Return the [x, y] coordinate for the center point of the cell that contains the specified text.  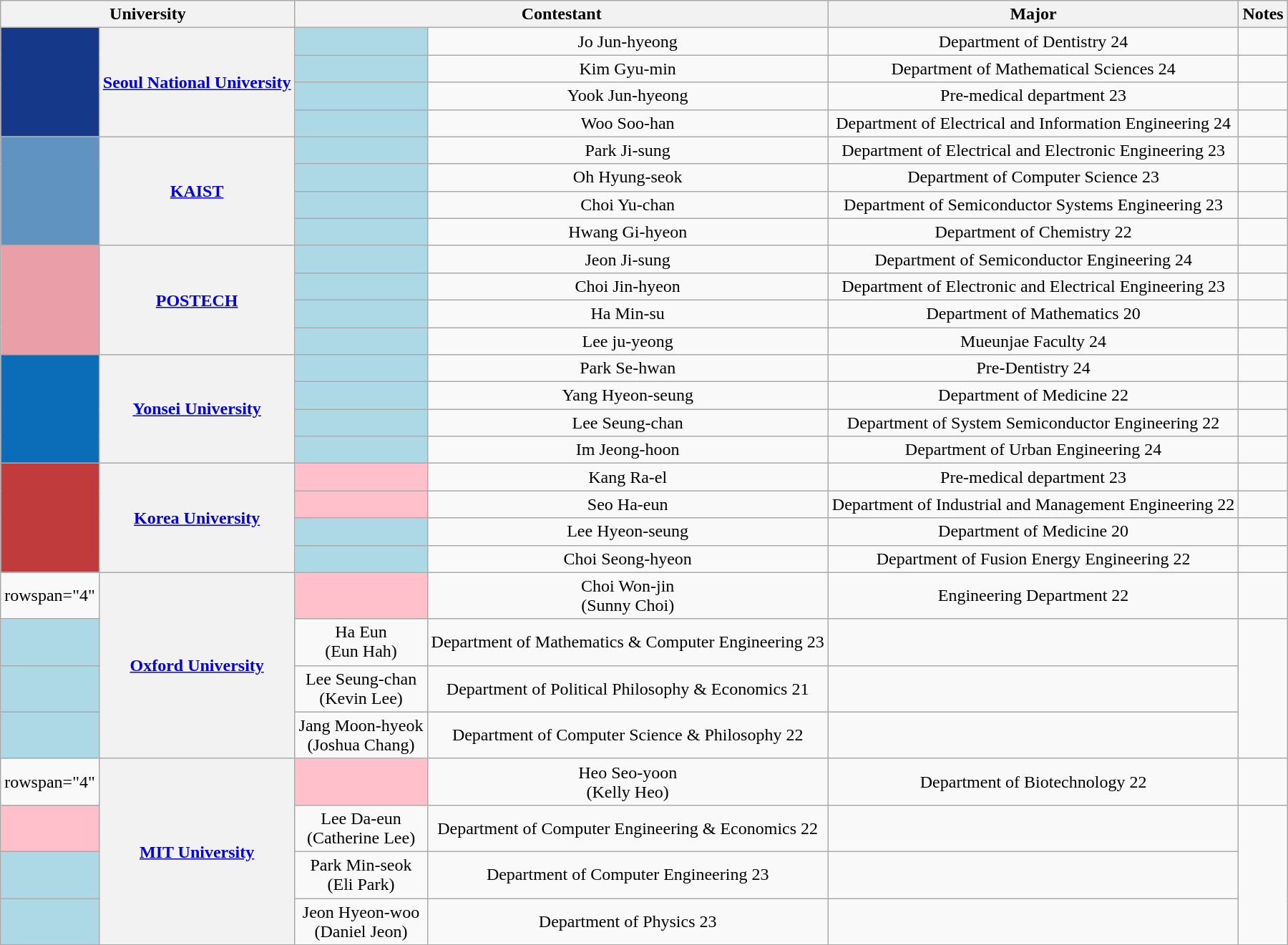
Korea University [197, 518]
Heo Seo-yoon(Kelly Heo) [628, 781]
Jeon Hyeon-woo(Daniel Jeon) [361, 921]
Choi Seong-hyeon [628, 559]
Lee ju-yeong [628, 341]
University [147, 14]
Department of Semiconductor Engineering 24 [1033, 259]
Department of Dentistry 24 [1033, 41]
Major [1033, 14]
Lee Seung-chan [628, 423]
Department of Chemistry 22 [1033, 232]
Department of Physics 23 [628, 921]
Department of Mathematics 20 [1033, 313]
Department of Medicine 22 [1033, 396]
Department of Urban Engineering 24 [1033, 450]
Department of Computer Science 23 [1033, 177]
Department of Electrical and Information Engineering 24 [1033, 123]
POSTECH [197, 300]
Seoul National University [197, 82]
Jang Moon-hyeok(Joshua Chang) [361, 735]
Department of Electronic and Electrical Engineering 23 [1033, 286]
MIT University [197, 851]
Department of Mathematical Sciences 24 [1033, 69]
KAIST [197, 191]
Choi Yu-chan [628, 205]
Seo Ha-eun [628, 504]
Kang Ra-el [628, 477]
Kim Gyu-min [628, 69]
Woo Soo-han [628, 123]
Lee Seung-chan(Kevin Lee) [361, 688]
Department of Computer Science & Philosophy 22 [628, 735]
Department of Medicine 20 [1033, 532]
Yang Hyeon-seung [628, 396]
Pre-Dentistry 24 [1033, 368]
Jeon Ji-sung [628, 259]
Department of Industrial and Management Engineering 22 [1033, 504]
Park Min-seok(Eli Park) [361, 874]
Yonsei University [197, 409]
Department of Biotechnology 22 [1033, 781]
Ha Eun(Eun Hah) [361, 642]
Department of Political Philosophy & Economics 21 [628, 688]
Choi Jin-hyeon [628, 286]
Department of System Semiconductor Engineering 22 [1033, 423]
Department of Semiconductor Systems Engineering 23 [1033, 205]
Ha Min-su [628, 313]
Park Se-hwan [628, 368]
Choi Won-jin(Sunny Choi) [628, 595]
Department of Fusion Energy Engineering 22 [1033, 559]
Notes [1263, 14]
Oh Hyung-seok [628, 177]
Mueunjae Faculty 24 [1033, 341]
Engineering Department 22 [1033, 595]
Im Jeong-hoon [628, 450]
Oxford University [197, 665]
Department of Computer Engineering & Economics 22 [628, 828]
Park Ji-sung [628, 150]
Department of Mathematics & Computer Engineering 23 [628, 642]
Lee Hyeon-seung [628, 532]
Contestant [561, 14]
Jo Jun-hyeong [628, 41]
Department of Computer Engineering 23 [628, 874]
Hwang Gi-hyeon [628, 232]
Yook Jun-hyeong [628, 96]
Lee Da-eun(Catherine Lee) [361, 828]
Department of Electrical and Electronic Engineering 23 [1033, 150]
